Capture the cell that displays the provided text and extract its (x, y) central coordinate. 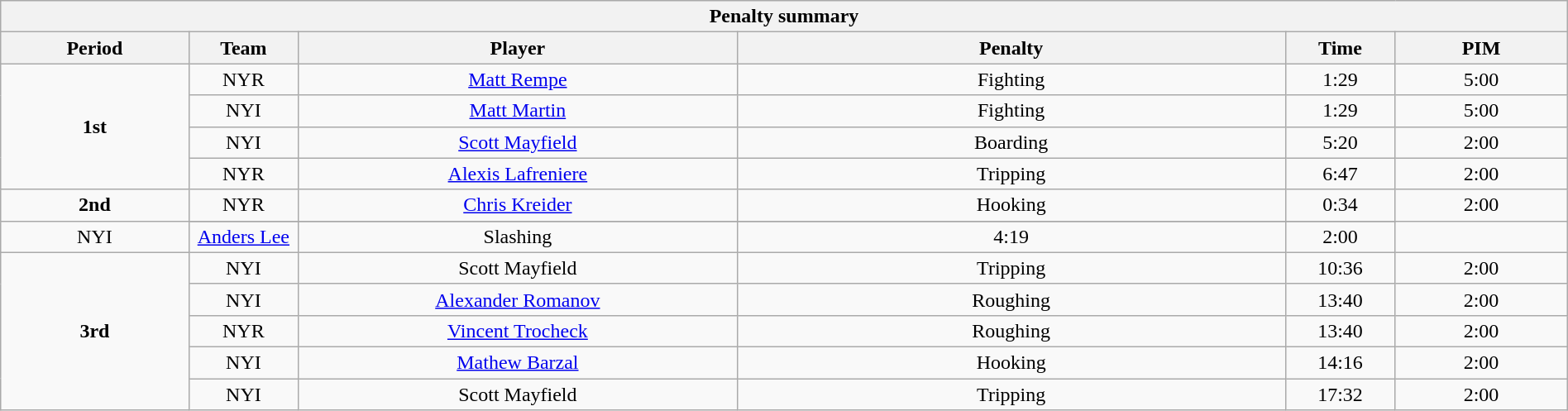
Player (518, 48)
10:36 (1340, 268)
PIM (1481, 48)
Vincent Trocheck (518, 331)
14:16 (1340, 362)
6:47 (1340, 174)
0:34 (1340, 205)
3rd (94, 331)
Boarding (1011, 142)
4:19 (1011, 237)
1st (94, 127)
Anders Lee (243, 237)
Penalty summary (784, 17)
Period (94, 48)
17:32 (1340, 394)
Penalty (1011, 48)
2nd (94, 205)
Matt Martin (518, 111)
5:20 (1340, 142)
Alexis Lafreniere (518, 174)
Chris Kreider (518, 205)
Mathew Barzal (518, 362)
Matt Rempe (518, 79)
Time (1340, 48)
Team (243, 48)
Alexander Romanov (518, 299)
Slashing (518, 237)
